Pinpoint the cell where the given text exists, returning its [x, y] midpoint coordinate. 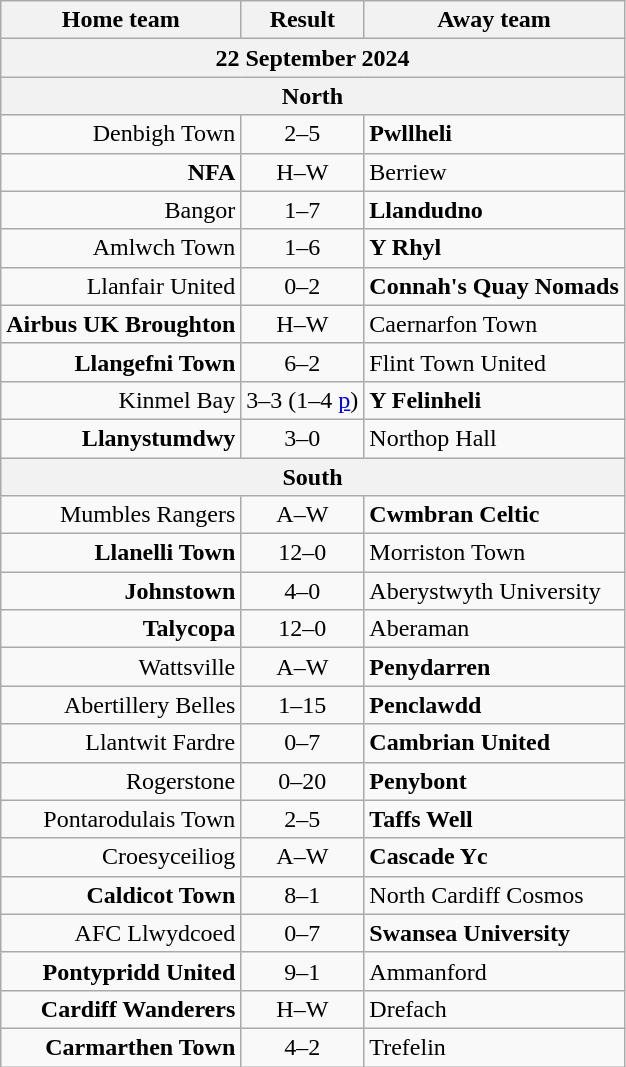
Y Rhyl [494, 248]
Penybont [494, 781]
Bangor [121, 210]
South [313, 477]
0–20 [302, 781]
Taffs Well [494, 819]
Caldicot Town [121, 895]
9–1 [302, 971]
Kinmel Bay [121, 400]
Llanelli Town [121, 553]
NFA [121, 172]
Away team [494, 20]
1–7 [302, 210]
Rogerstone [121, 781]
Cwmbran Celtic [494, 515]
Swansea University [494, 933]
Cambrian United [494, 743]
Carmarthen Town [121, 1047]
Aberystwyth University [494, 591]
Denbigh Town [121, 134]
Pontypridd United [121, 971]
4–2 [302, 1047]
3–3 (1–4 p) [302, 400]
Croesyceiliog [121, 857]
Llangefni Town [121, 362]
Drefach [494, 1009]
Pontarodulais Town [121, 819]
4–0 [302, 591]
Llandudno [494, 210]
Cascade Yc [494, 857]
Flint Town United [494, 362]
Amlwch Town [121, 248]
AFC Llwydcoed [121, 933]
Result [302, 20]
22 September 2024 [313, 58]
Llantwit Fardre [121, 743]
0–2 [302, 286]
Airbus UK Broughton [121, 324]
Berriew [494, 172]
Morriston Town [494, 553]
Cardiff Wanderers [121, 1009]
Johnstown [121, 591]
Wattsville [121, 667]
Trefelin [494, 1047]
1–15 [302, 705]
8–1 [302, 895]
Mumbles Rangers [121, 515]
Abertillery Belles [121, 705]
North Cardiff Cosmos [494, 895]
North [313, 96]
Northop Hall [494, 438]
Talycopa [121, 629]
Llanystumdwy [121, 438]
Aberaman [494, 629]
Caernarfon Town [494, 324]
Y Felinheli [494, 400]
Llanfair United [121, 286]
3–0 [302, 438]
Connah's Quay Nomads [494, 286]
6–2 [302, 362]
Pwllheli [494, 134]
Penclawdd [494, 705]
Home team [121, 20]
Penydarren [494, 667]
1–6 [302, 248]
Ammanford [494, 971]
